Capture the cell that displays the provided text and extract its [X, Y] central coordinate. 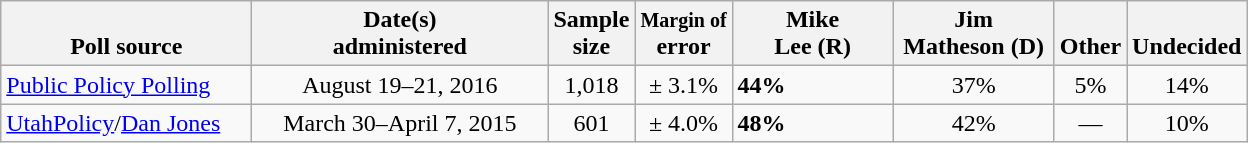
1,018 [592, 85]
14% [1187, 85]
37% [974, 85]
10% [1187, 123]
44% [812, 85]
Margin oferror [684, 34]
Samplesize [592, 34]
UtahPolicy/Dan Jones [126, 123]
Poll source [126, 34]
Undecided [1187, 34]
42% [974, 123]
— [1090, 123]
Public Policy Polling [126, 85]
Date(s)administered [400, 34]
JimMatheson (D) [974, 34]
± 4.0% [684, 123]
MikeLee (R) [812, 34]
601 [592, 123]
August 19–21, 2016 [400, 85]
± 3.1% [684, 85]
5% [1090, 85]
March 30–April 7, 2015 [400, 123]
48% [812, 123]
Other [1090, 34]
